Search for the cell housing the specified text and yield its [X, Y] center coordinate. 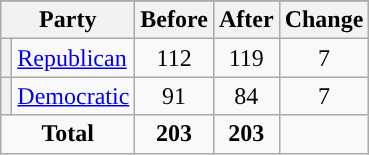
Party [68, 20]
91 [174, 96]
84 [246, 96]
112 [174, 58]
Total [68, 134]
Before [174, 20]
After [246, 20]
Republican [74, 58]
119 [246, 58]
Democratic [74, 96]
Change [324, 20]
